For the text-containing cell, return its midpoint in [x, y] coordinate format. 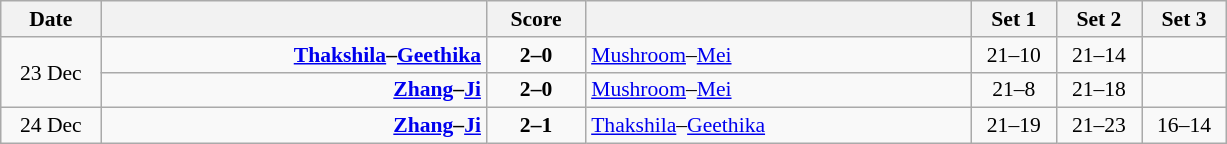
24 Dec [51, 126]
21–19 [1014, 126]
Set 2 [1098, 19]
Score [536, 19]
Date [51, 19]
21–18 [1098, 90]
Set 1 [1014, 19]
21–8 [1014, 90]
21–10 [1014, 55]
23 Dec [51, 72]
21–14 [1098, 55]
2–1 [536, 126]
Set 3 [1184, 19]
16–14 [1184, 126]
21–23 [1098, 126]
